Find where the given text appears and provide that cell's center as (x, y) coordinate. 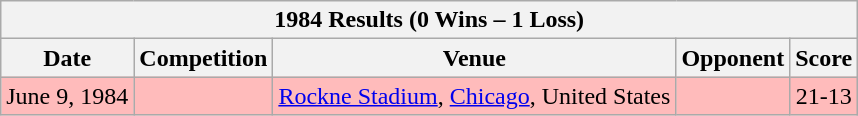
Venue (474, 58)
June 9, 1984 (68, 96)
1984 Results (0 Wins – 1 Loss) (430, 20)
Date (68, 58)
Competition (204, 58)
Rockne Stadium, Chicago, United States (474, 96)
Score (824, 58)
Opponent (733, 58)
21-13 (824, 96)
